Identify which cell holds the provided text, then report its [X, Y] central coordinate. 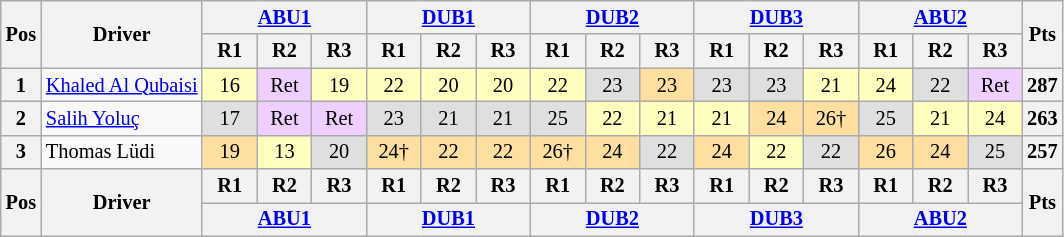
263 [1042, 118]
Thomas Lüdi [122, 152]
2 [21, 118]
17 [230, 118]
24† [394, 152]
257 [1042, 152]
13 [284, 152]
1 [21, 85]
Salih Yoluç [122, 118]
3 [21, 152]
Khaled Al Qubaisi [122, 85]
287 [1042, 85]
16 [230, 85]
26 [886, 152]
